Scan for the cell matching the given text and deliver its [X, Y] coordinate at center. 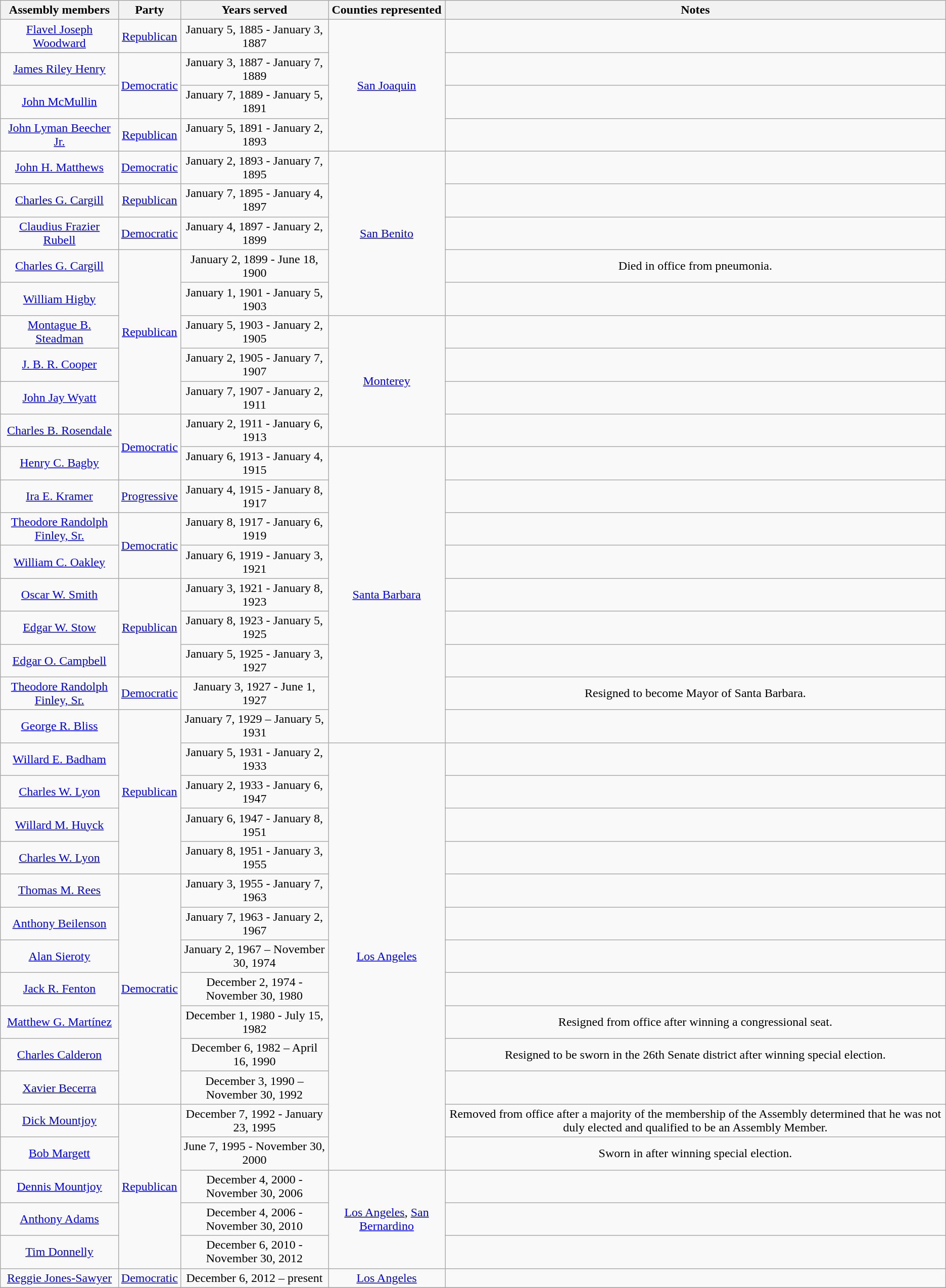
January 5, 1931 - January 2, 1933 [254, 759]
John McMullin [60, 102]
Counties represented [387, 10]
Resigned from office after winning a congressional seat. [695, 1022]
January 8, 1917 - January 6, 1919 [254, 529]
Edgar O. Campbell [60, 661]
John Jay Wyatt [60, 397]
San Benito [387, 233]
December 1, 1980 - July 15, 1982 [254, 1022]
Notes [695, 10]
San Joaquin [387, 85]
Willard M. Huyck [60, 824]
January 8, 1951 - January 3, 1955 [254, 858]
January 7, 1963 - January 2, 1967 [254, 923]
Matthew G. Martínez [60, 1022]
Reggie Jones-Sawyer [60, 1278]
January 3, 1887 - January 7, 1889 [254, 69]
Bob Margett [60, 1154]
January 7, 1929 – January 5, 1931 [254, 726]
December 7, 1992 - January 23, 1995 [254, 1120]
Thomas M. Rees [60, 890]
Xavier Becerra [60, 1088]
Claudius Frazier Rubell [60, 233]
Resigned to be sworn in the 26th Senate district after winning special election. [695, 1055]
January 7, 1907 - January 2, 1911 [254, 397]
John Lyman Beecher Jr. [60, 134]
Party [150, 10]
December 4, 2000 - November 30, 2006 [254, 1186]
Henry C. Bagby [60, 464]
January 5, 1891 - January 2, 1893 [254, 134]
J. B. R. Cooper [60, 365]
Assembly members [60, 10]
January 2, 1967 – November 30, 1974 [254, 957]
Resigned to become Mayor of Santa Barbara. [695, 693]
Charles Calderon [60, 1055]
December 2, 1974 - November 30, 1980 [254, 989]
June 7, 1995 - November 30, 2000 [254, 1154]
January 6, 1913 - January 4, 1915 [254, 464]
January 7, 1895 - January 4, 1897 [254, 200]
January 5, 1925 - January 3, 1927 [254, 661]
William Higby [60, 299]
James Riley Henry [60, 69]
Montague B. Steadman [60, 331]
January 4, 1897 - January 2, 1899 [254, 233]
January 5, 1903 - January 2, 1905 [254, 331]
Alan Sieroty [60, 957]
Anthony Adams [60, 1219]
Dennis Mountjoy [60, 1186]
January 8, 1923 - January 5, 1925 [254, 627]
December 6, 2010 - November 30, 2012 [254, 1252]
Years served [254, 10]
Santa Barbara [387, 595]
Progressive [150, 496]
January 2, 1893 - January 7, 1895 [254, 168]
Jack R. Fenton [60, 989]
January 2, 1905 - January 7, 1907 [254, 365]
January 3, 1927 - June 1, 1927 [254, 693]
January 6, 1947 - January 8, 1951 [254, 824]
Anthony Beilenson [60, 923]
Ira E. Kramer [60, 496]
January 2, 1933 - January 6, 1947 [254, 792]
George R. Bliss [60, 726]
December 6, 1982 – April 16, 1990 [254, 1055]
John H. Matthews [60, 168]
January 2, 1911 - January 6, 1913 [254, 430]
William C. Oakley [60, 562]
Los Angeles, San Bernardino [387, 1219]
Flavel Joseph Woodward [60, 36]
Willard E. Badham [60, 759]
Dick Mountjoy [60, 1120]
January 3, 1921 - January 8, 1923 [254, 595]
Died in office from pneumonia. [695, 266]
December 6, 2012 – present [254, 1278]
Tim Donnelly [60, 1252]
January 3, 1955 - January 7, 1963 [254, 890]
Oscar W. Smith [60, 595]
January 6, 1919 - January 3, 1921 [254, 562]
December 4, 2006 - November 30, 2010 [254, 1219]
January 1, 1901 - January 5, 1903 [254, 299]
Edgar W. Stow [60, 627]
Sworn in after winning special election. [695, 1154]
January 5, 1885 - January 3, 1887 [254, 36]
Monterey [387, 381]
January 7, 1889 - January 5, 1891 [254, 102]
January 4, 1915 - January 8, 1917 [254, 496]
Charles B. Rosendale [60, 430]
January 2, 1899 - June 18, 1900 [254, 266]
December 3, 1990 – November 30, 1992 [254, 1088]
